For the text-containing cell, return its midpoint in [x, y] coordinate format. 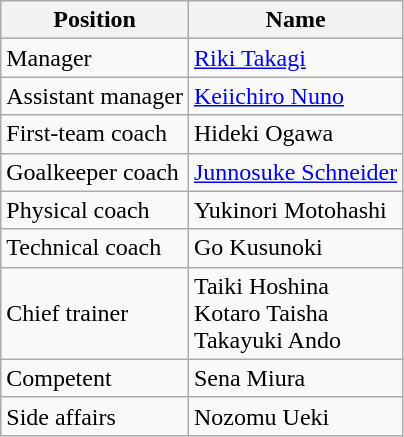
Chief trainer [95, 313]
Hideki Ogawa [295, 134]
Goalkeeper coach [95, 172]
Riki Takagi [295, 58]
Keiichiro Nuno [295, 96]
Junnosuke Schneider [295, 172]
Go Kusunoki [295, 248]
Side affairs [95, 416]
Sena Miura [295, 378]
Assistant manager [95, 96]
Yukinori Motohashi [295, 210]
Name [295, 20]
Technical coach [95, 248]
Position [95, 20]
Competent [95, 378]
Manager [95, 58]
Physical coach [95, 210]
Taiki Hoshina Kotaro Taisha Takayuki Ando [295, 313]
First-team coach [95, 134]
Nozomu Ueki [295, 416]
